Search for the cell housing the specified text and yield its [x, y] center coordinate. 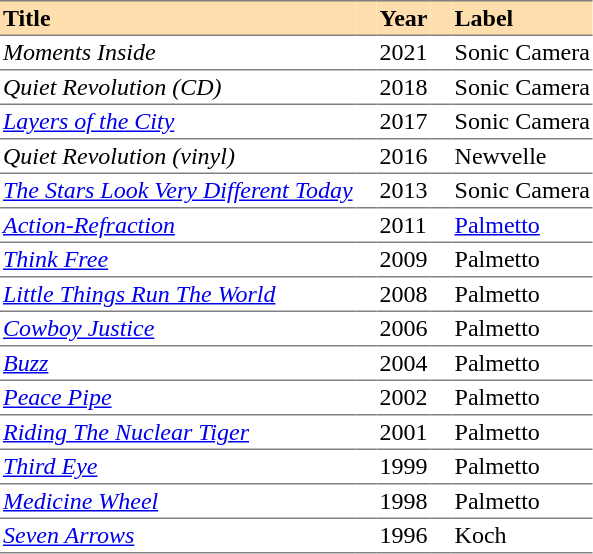
2018 [404, 87]
Newvelle [522, 157]
The Stars Look Very Different Today [178, 191]
1996 [404, 536]
2021 [404, 53]
2009 [404, 260]
2002 [404, 398]
Cowboy Justice [178, 329]
1998 [404, 501]
2016 [404, 157]
Quiet Revolution (CD) [178, 87]
2011 [404, 225]
Moments Inside [178, 53]
Seven Arrows [178, 536]
Action-Refraction [178, 225]
2017 [404, 122]
Third Eye [178, 467]
Layers of the City [178, 122]
Think Free [178, 260]
Quiet Revolution (vinyl) [178, 157]
2013 [404, 191]
2006 [404, 329]
2001 [404, 433]
Medicine Wheel [178, 501]
Riding The Nuclear Tiger [178, 433]
2008 [404, 295]
Buzz [178, 363]
Year [404, 18]
1999 [404, 467]
Peace Pipe [178, 398]
Label [522, 18]
Title [178, 18]
2004 [404, 363]
Koch [522, 536]
Little Things Run The World [178, 295]
